Pinpoint the cell where the given text exists, returning its (x, y) midpoint coordinate. 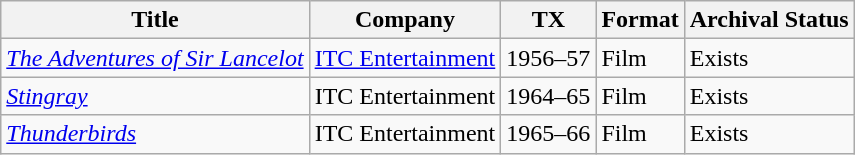
TX (548, 20)
1956–57 (548, 58)
Title (155, 20)
Stingray (155, 96)
1964–65 (548, 96)
The Adventures of Sir Lancelot (155, 58)
1965–66 (548, 134)
Format (640, 20)
Company (405, 20)
Thunderbirds (155, 134)
Archival Status (769, 20)
